For the text-containing cell, return its midpoint in (x, y) coordinate format. 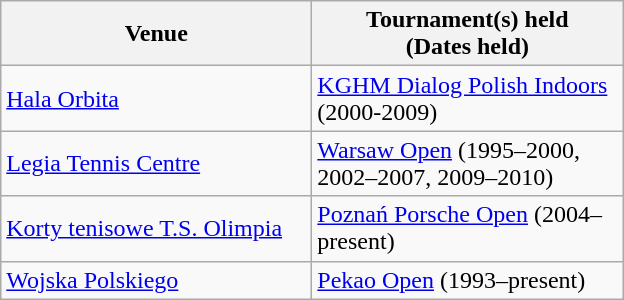
Tournament(s) held(Dates held) (468, 34)
Korty tenisowe T.S. Olimpia (156, 228)
Hala Orbita (156, 98)
Pekao Open (1993–present) (468, 280)
Poznań Porsche Open (2004–present) (468, 228)
KGHM Dialog Polish Indoors (2000-2009) (468, 98)
Wojska Polskiego (156, 280)
Venue (156, 34)
Legia Tennis Centre (156, 164)
Warsaw Open (1995–2000, 2002–2007, 2009–2010) (468, 164)
